Return the (x, y) coordinate for the center point of the cell that contains the specified text.  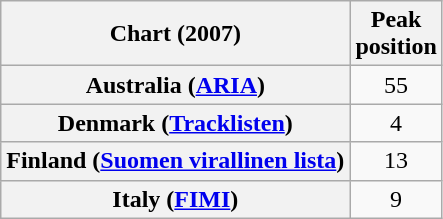
Australia (ARIA) (176, 85)
Peakposition (396, 34)
13 (396, 161)
9 (396, 199)
4 (396, 123)
Finland (Suomen virallinen lista) (176, 161)
55 (396, 85)
Chart (2007) (176, 34)
Italy (FIMI) (176, 199)
Denmark (Tracklisten) (176, 123)
